Identify which cell holds the provided text, then report its (x, y) central coordinate. 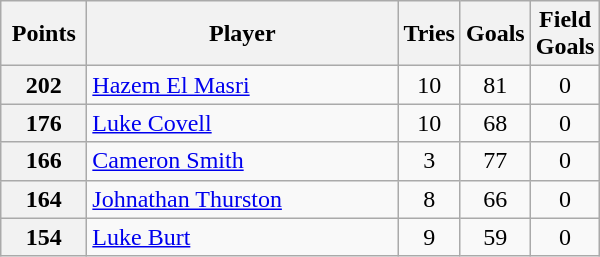
166 (44, 161)
9 (430, 237)
Tries (430, 34)
81 (495, 85)
Field Goals (565, 34)
68 (495, 123)
66 (495, 199)
8 (430, 199)
202 (44, 85)
164 (44, 199)
3 (430, 161)
Hazem El Masri (242, 85)
59 (495, 237)
Player (242, 34)
Johnathan Thurston (242, 199)
176 (44, 123)
Luke Burt (242, 237)
77 (495, 161)
Points (44, 34)
Cameron Smith (242, 161)
Goals (495, 34)
154 (44, 237)
Luke Covell (242, 123)
